Capture the cell that displays the provided text and extract its [x, y] central coordinate. 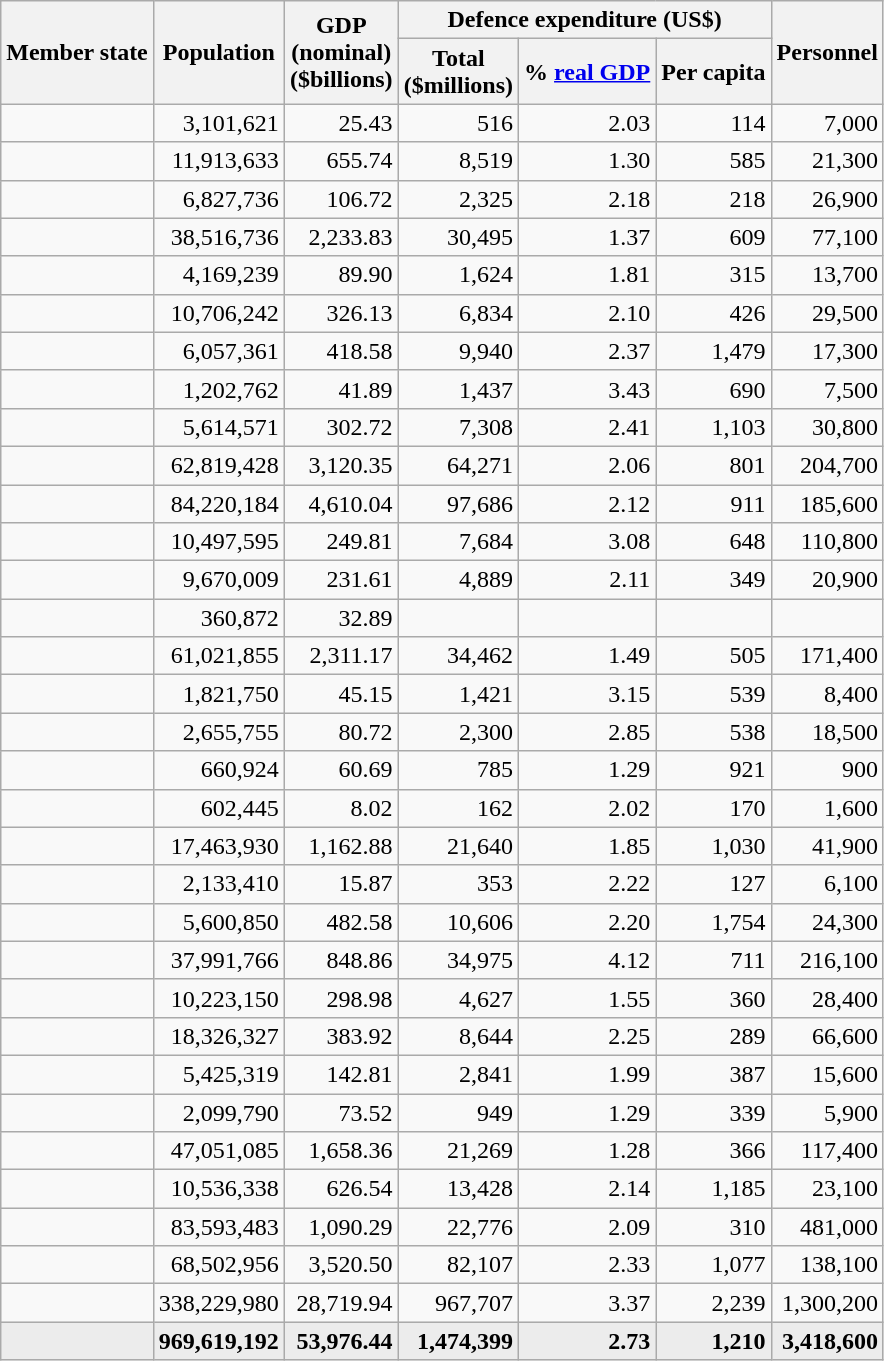
481,000 [827, 1227]
61,021,855 [218, 656]
2.73 [588, 1341]
218 [714, 199]
1,030 [714, 846]
7,684 [458, 542]
22,776 [458, 1227]
2.37 [588, 351]
848.86 [341, 960]
3,418,600 [827, 1341]
Person­nel [827, 52]
298.98 [341, 998]
4,610.04 [341, 503]
18,500 [827, 732]
17,300 [827, 351]
68,502,956 [218, 1265]
15,600 [827, 1074]
13,428 [458, 1189]
2.22 [588, 884]
28,400 [827, 998]
6,057,361 [218, 351]
1.99 [588, 1074]
28,719.94 [341, 1303]
89.90 [341, 275]
2.02 [588, 808]
73.52 [341, 1113]
353 [458, 884]
660,924 [218, 770]
383.92 [341, 1036]
162 [458, 808]
2,233.83 [341, 237]
482.58 [341, 922]
426 [714, 313]
20,900 [827, 580]
21,300 [827, 161]
64,271 [458, 465]
5,425,319 [218, 1074]
29,500 [827, 313]
142.81 [341, 1074]
106.72 [341, 199]
1,600 [827, 808]
921 [714, 770]
1.30 [588, 161]
10,536,338 [218, 1189]
2.09 [588, 1227]
801 [714, 465]
2.10 [588, 313]
77,100 [827, 237]
2.33 [588, 1265]
360,872 [218, 618]
80.72 [341, 732]
171,400 [827, 656]
2.06 [588, 465]
30,495 [458, 237]
15.87 [341, 884]
17,463,930 [218, 846]
Defence expenditure (US$) [584, 20]
47,051,085 [218, 1151]
18,326,327 [218, 1036]
1.49 [588, 656]
602,445 [218, 808]
326.13 [341, 313]
138,100 [827, 1265]
83,593,483 [218, 1227]
339 [714, 1113]
911 [714, 503]
2.25 [588, 1036]
84,220,184 [218, 503]
60.69 [341, 770]
1,162.88 [341, 846]
7,308 [458, 427]
8.02 [341, 808]
360 [714, 998]
1,421 [458, 694]
10,497,595 [218, 542]
711 [714, 960]
34,462 [458, 656]
10,223,150 [218, 998]
Popu­lation [218, 52]
13,700 [827, 275]
32.89 [341, 618]
1.55 [588, 998]
7,500 [827, 389]
7,000 [827, 123]
2,655,755 [218, 732]
1,479 [714, 351]
1,090.29 [341, 1227]
97,686 [458, 503]
3.15 [588, 694]
45.15 [341, 694]
231.61 [341, 580]
8,400 [827, 694]
967,707 [458, 1303]
249.81 [341, 542]
21,640 [458, 846]
2,841 [458, 1074]
2.20 [588, 922]
1,624 [458, 275]
11,913,633 [218, 161]
38,516,736 [218, 237]
900 [827, 770]
66,600 [827, 1036]
1,658.36 [341, 1151]
Member state [78, 52]
2,300 [458, 732]
2,133,410 [218, 884]
127 [714, 884]
34,975 [458, 960]
21,269 [458, 1151]
785 [458, 770]
1,202,762 [218, 389]
626.54 [341, 1189]
505 [714, 656]
4,169,239 [218, 275]
53,976.44 [341, 1341]
8,644 [458, 1036]
3,101,621 [218, 123]
1,103 [714, 427]
5,900 [827, 1113]
289 [714, 1036]
6,827,736 [218, 199]
6,100 [827, 884]
302.72 [341, 427]
3.43 [588, 389]
690 [714, 389]
315 [714, 275]
1,754 [714, 922]
GDP(nomi­nal)($billions) [341, 52]
110,800 [827, 542]
41.89 [341, 389]
2,325 [458, 199]
117,400 [827, 1151]
969,619,192 [218, 1341]
2.03 [588, 123]
2.41 [588, 427]
3,520.50 [341, 1265]
204,700 [827, 465]
62,819,428 [218, 465]
1,300,200 [827, 1303]
2,099,790 [218, 1113]
% real GDP [588, 72]
Total($mil­lions) [458, 72]
366 [714, 1151]
1.28 [588, 1151]
5,614,571 [218, 427]
418.58 [341, 351]
1,185 [714, 1189]
170 [714, 808]
41,900 [827, 846]
185,600 [827, 503]
1.37 [588, 237]
310 [714, 1227]
2.85 [588, 732]
655.74 [341, 161]
24,300 [827, 922]
2,311.17 [341, 656]
1,474,399 [458, 1341]
26,900 [827, 199]
1.81 [588, 275]
3.37 [588, 1303]
10,606 [458, 922]
538 [714, 732]
82,107 [458, 1265]
349 [714, 580]
516 [458, 123]
949 [458, 1113]
1,821,750 [218, 694]
609 [714, 237]
3,120.35 [341, 465]
387 [714, 1074]
5,600,850 [218, 922]
37,991,766 [218, 960]
2,239 [714, 1303]
2.12 [588, 503]
1,437 [458, 389]
3.08 [588, 542]
2.14 [588, 1189]
10,706,242 [218, 313]
4,889 [458, 580]
23,100 [827, 1189]
1,210 [714, 1341]
2.11 [588, 580]
8,519 [458, 161]
648 [714, 542]
114 [714, 123]
Per capita [714, 72]
216,100 [827, 960]
1.85 [588, 846]
585 [714, 161]
1,077 [714, 1265]
25.43 [341, 123]
9,670,009 [218, 580]
4.12 [588, 960]
6,834 [458, 313]
539 [714, 694]
338,229,980 [218, 1303]
4,627 [458, 998]
30,800 [827, 427]
2.18 [588, 199]
9,940 [458, 351]
